Output the [X, Y] coordinate of the center of the cell containing the given text.  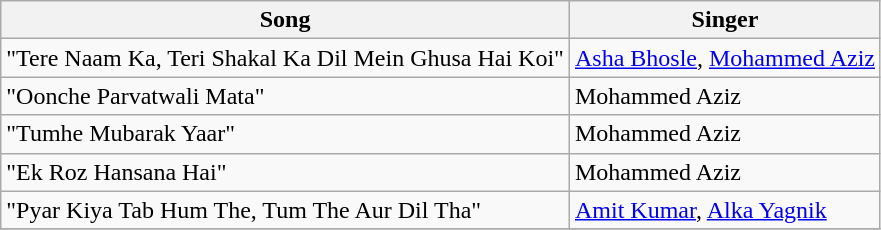
Asha Bhosle, Mohammed Aziz [724, 58]
"Pyar Kiya Tab Hum The, Tum The Aur Dil Tha" [286, 210]
"Tere Naam Ka, Teri Shakal Ka Dil Mein Ghusa Hai Koi" [286, 58]
Singer [724, 20]
"Tumhe Mubarak Yaar" [286, 134]
"Ek Roz Hansana Hai" [286, 172]
"Oonche Parvatwali Mata" [286, 96]
Song [286, 20]
Amit Kumar, Alka Yagnik [724, 210]
